Scan for the cell matching the given text and deliver its [x, y] coordinate at center. 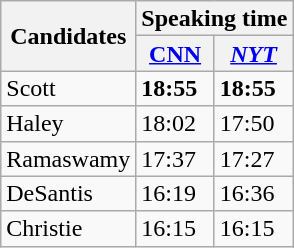
CNN [176, 54]
Speaking time [214, 18]
16:19 [176, 194]
Christie [68, 228]
NYT [254, 54]
16:36 [254, 194]
18:02 [176, 124]
Haley [68, 124]
Scott [68, 88]
17:37 [176, 158]
DeSantis [68, 194]
Candidates [68, 36]
17:50 [254, 124]
Ramaswamy [68, 158]
17:27 [254, 158]
